Identify which cell holds the provided text, then report its (X, Y) central coordinate. 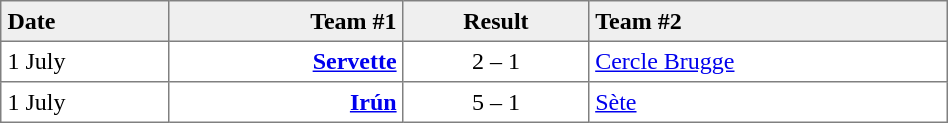
Team #1 (286, 21)
Cercle Brugge (768, 61)
2 – 1 (496, 61)
Date (85, 21)
Result (496, 21)
Sète (768, 102)
Team #2 (768, 21)
Irún (286, 102)
Servette (286, 61)
5 – 1 (496, 102)
